Find where the given text appears and provide that cell's center as [X, Y] coordinate. 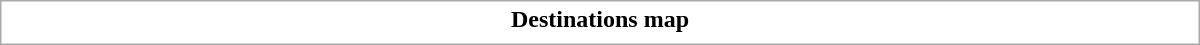
Destinations map [600, 19]
